Identify which cell holds the provided text, then report its (x, y) central coordinate. 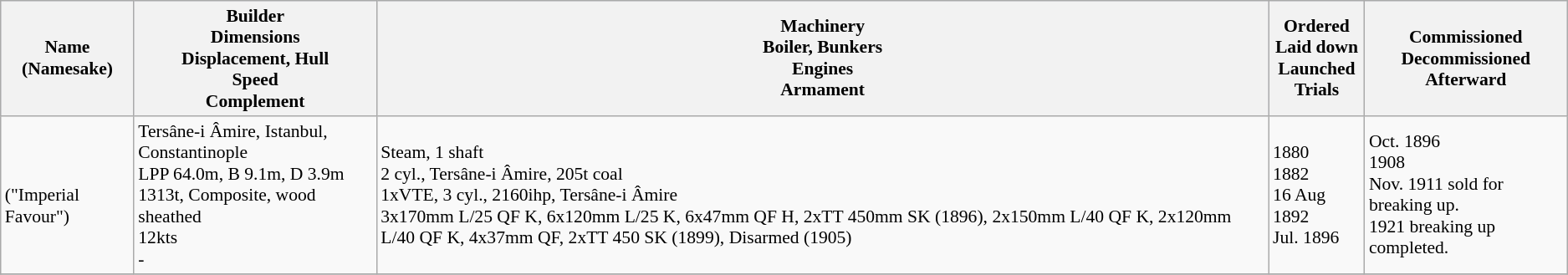
("Imperial Favour") (67, 196)
Oct. 18961908Nov. 1911 sold for breaking up.1921 breaking up completed. (1466, 196)
OrderedLaid downLaunchedTrials (1316, 59)
Name(Namesake) (67, 59)
MachineryBoiler, BunkersEnginesArmament (823, 59)
CommissionedDecommissionedAfterward (1466, 59)
BuilderDimensionsDisplacement, HullSpeedComplement (255, 59)
1880188216 Aug 1892Jul. 1896 (1316, 196)
Tersâne-i Âmire, Istanbul, ConstantinopleLPP 64.0m, B 9.1m, D 3.9m1313t, Composite, wood sheathed12kts- (255, 196)
